Search for the cell housing the specified text and yield its (X, Y) center coordinate. 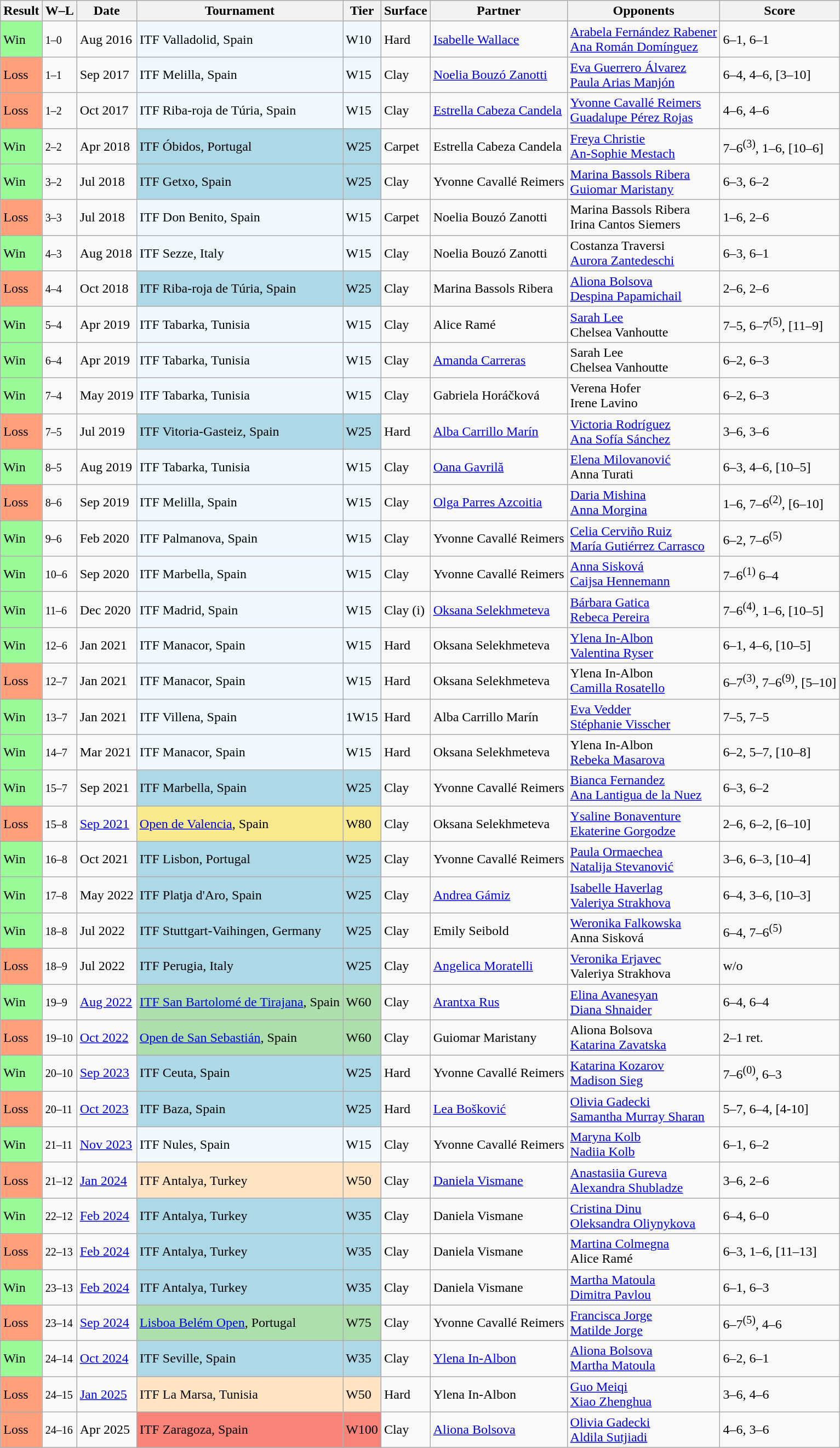
Maryna Kolb Nadiia Kolb (643, 1144)
ITF Getxo, Spain (239, 182)
3–6, 6–3, [10–4] (780, 859)
7–6(4), 1–6, [10–5] (780, 609)
Sep 2020 (106, 574)
Amanda Carreras (499, 360)
3–6, 2–6 (780, 1181)
ITF Palmanova, Spain (239, 538)
4–6, 3–6 (780, 1429)
Partner (499, 11)
ITF Don Benito, Spain (239, 217)
Emily Seibold (499, 931)
ITF Sezze, Italy (239, 253)
6–3, 4–6, [10–5] (780, 467)
18–9 (59, 966)
Anastasiia Gureva Alexandra Shubladze (643, 1181)
6–4, 7–6(5) (780, 931)
6–2, 7–6(5) (780, 538)
6–4, 6–0 (780, 1216)
6–4, 3–6, [10–3] (780, 894)
Mar 2021 (106, 752)
Olga Parres Azcoitia (499, 503)
W–L (59, 11)
5–7, 6–4, [4-10] (780, 1109)
Eva Vedder Stéphanie Visscher (643, 717)
ITF Nules, Spain (239, 1144)
W10 (362, 39)
Tier (362, 11)
3–3 (59, 217)
6–7(3), 7–6(9), [5–10] (780, 681)
2–2 (59, 146)
4–6, 4–6 (780, 111)
Oct 2017 (106, 111)
6–4 (59, 360)
ITF Madrid, Spain (239, 609)
Aug 2022 (106, 1002)
Celia Cerviño Ruiz María Gutiérrez Carrasco (643, 538)
Oct 2022 (106, 1038)
Jul 2019 (106, 431)
23–14 (59, 1323)
ITF Lisbon, Portugal (239, 859)
ITF La Marsa, Tunisia (239, 1394)
Cristina Dinu Oleksandra Oliynykova (643, 1216)
Veronika Erjavec Valeriya Strakhova (643, 966)
16–8 (59, 859)
Sep 2017 (106, 75)
Apr 2018 (106, 146)
Oct 2024 (106, 1358)
4–3 (59, 253)
Clay (i) (405, 609)
ITF Seville, Spain (239, 1358)
19–9 (59, 1002)
Arabela Fernández Rabener Ana Román Domínguez (643, 39)
Olivia Gadecki Aldila Sutjiadi (643, 1429)
7–6(0), 6–3 (780, 1073)
1W15 (362, 717)
Isabelle Haverlag Valeriya Strakhova (643, 894)
3–6, 4–6 (780, 1394)
7–5 (59, 431)
Opponents (643, 11)
Score (780, 11)
Ylena In-Albon Valentina Ryser (643, 646)
6–1, 6–3 (780, 1287)
1–6, 2–6 (780, 217)
ITF Perugia, Italy (239, 966)
w/o (780, 966)
3–2 (59, 182)
5–4 (59, 324)
Guo Meiqi Xiao Zhenghua (643, 1394)
ITF Valladolid, Spain (239, 39)
6–2, 6–1 (780, 1358)
1–1 (59, 75)
Aug 2019 (106, 467)
Guiomar Maristany (499, 1038)
17–8 (59, 894)
Paula Ormaechea Natalija Stevanović (643, 859)
Bianca Fernandez Ana Lantigua de la Nuez (643, 788)
Result (21, 11)
ITF Vitoria-Gasteiz, Spain (239, 431)
Lisboa Belém Open, Portugal (239, 1323)
Jan 2024 (106, 1181)
Oct 2021 (106, 859)
24–15 (59, 1394)
Marina Bassols Ribera Guiomar Maristany (643, 182)
Aliona Bolsova (499, 1429)
6–1, 6–2 (780, 1144)
8–6 (59, 503)
7–6(1) 6–4 (780, 574)
Tournament (239, 11)
15–8 (59, 823)
Lea Bošković (499, 1109)
Daria Mishina Anna Morgina (643, 503)
20–10 (59, 1073)
1–0 (59, 39)
Aliona Bolsova Martha Matoula (643, 1358)
2–6, 2–6 (780, 288)
Sep 2024 (106, 1323)
Arantxa Rus (499, 1002)
Ysaline Bonaventure Ekaterine Gorgodze (643, 823)
Oct 2023 (106, 1109)
Jan 2025 (106, 1394)
ITF Platja d'Aro, Spain (239, 894)
7–6(3), 1–6, [10–6] (780, 146)
Nov 2023 (106, 1144)
21–12 (59, 1181)
ITF Baza, Spain (239, 1109)
6–7(5), 4–6 (780, 1323)
ITF Zaragoza, Spain (239, 1429)
Anna Sisková Caijsa Hennemann (643, 574)
Verena Hofer Irene Lavino (643, 396)
22–12 (59, 1216)
Alice Ramé (499, 324)
1–2 (59, 111)
Date (106, 11)
Elena Milovanović Anna Turati (643, 467)
7–5, 6–7(5), [11–9] (780, 324)
6–4, 4–6, [3–10] (780, 75)
Sep 2023 (106, 1073)
Ylena In-Albon Camilla Rosatello (643, 681)
Oct 2018 (106, 288)
Open de Valencia, Spain (239, 823)
May 2022 (106, 894)
18–8 (59, 931)
Feb 2020 (106, 538)
Aliona Bolsova Despina Papamichail (643, 288)
20–11 (59, 1109)
Isabelle Wallace (499, 39)
Open de San Sebastián, Spain (239, 1038)
3–6, 3–6 (780, 431)
W100 (362, 1429)
Martina Colmegna Alice Ramé (643, 1252)
2–1 ret. (780, 1038)
Katarina Kozarov Madison Sieg (643, 1073)
24–14 (59, 1358)
Marina Bassols Ribera (499, 288)
2–6, 6–2, [6–10] (780, 823)
ITF Ceuta, Spain (239, 1073)
6–4, 6–4 (780, 1002)
ITF San Bartolomé de Tirajana, Spain (239, 1002)
7–4 (59, 396)
13–7 (59, 717)
Aliona Bolsova Katarina Zavatska (643, 1038)
Sep 2019 (106, 503)
Surface (405, 11)
6–1, 6–1 (780, 39)
W80 (362, 823)
Andrea Gámiz (499, 894)
ITF Stuttgart-Vaihingen, Germany (239, 931)
Costanza Traversi Aurora Zantedeschi (643, 253)
12–7 (59, 681)
Eva Guerrero Álvarez Paula Arias Manjón (643, 75)
15–7 (59, 788)
6–2, 5–7, [10–8] (780, 752)
21–11 (59, 1144)
14–7 (59, 752)
Aug 2018 (106, 253)
Elina Avanesyan Diana Shnaider (643, 1002)
ITF Villena, Spain (239, 717)
Dec 2020 (106, 609)
19–10 (59, 1038)
Oana Gavrilă (499, 467)
Ylena In-Albon Rebeka Masarova (643, 752)
6–1, 4–6, [10–5] (780, 646)
Apr 2025 (106, 1429)
Yvonne Cavallé Reimers Guadalupe Pérez Rojas (643, 111)
Gabriela Horáčková (499, 396)
ITF Óbidos, Portugal (239, 146)
Bárbara Gatica Rebeca Pereira (643, 609)
24–16 (59, 1429)
Victoria Rodríguez Ana Sofía Sánchez (643, 431)
Weronika Falkowska Anna Sisková (643, 931)
Marina Bassols Ribera Irina Cantos Siemers (643, 217)
8–5 (59, 467)
Angelica Moratelli (499, 966)
7–5, 7–5 (780, 717)
Olivia Gadecki Samantha Murray Sharan (643, 1109)
23–13 (59, 1287)
Aug 2016 (106, 39)
Francisca Jorge Matilde Jorge (643, 1323)
4–4 (59, 288)
6–3, 1–6, [11–13] (780, 1252)
1–6, 7–6(2), [6–10] (780, 503)
Martha Matoula Dimitra Pavlou (643, 1287)
11–6 (59, 609)
May 2019 (106, 396)
Freya Christie An-Sophie Mestach (643, 146)
22–13 (59, 1252)
W75 (362, 1323)
10–6 (59, 574)
9–6 (59, 538)
6–3, 6–1 (780, 253)
12–6 (59, 646)
